Locate the cell with the specified text and output its [x, y] center coordinate. 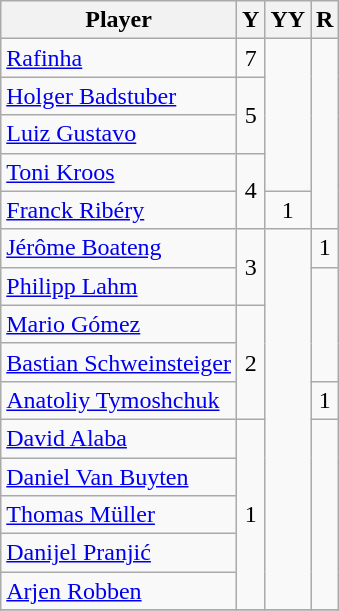
2 [250, 362]
Luiz Gustavo [119, 134]
Danijel Pranjić [119, 553]
Y [250, 20]
Anatoliy Tymoshchuk [119, 400]
Bastian Schweinsteiger [119, 362]
7 [250, 58]
Holger Badstuber [119, 96]
Arjen Robben [119, 591]
Franck Ribéry [119, 210]
David Alaba [119, 438]
Player [119, 20]
R [325, 20]
Thomas Müller [119, 515]
4 [250, 191]
5 [250, 115]
Mario Gómez [119, 324]
Toni Kroos [119, 172]
Philipp Lahm [119, 286]
Daniel Van Buyten [119, 477]
Jérôme Boateng [119, 248]
3 [250, 267]
Rafinha [119, 58]
YY [288, 20]
